Find where the given text appears and provide that cell's center as (x, y) coordinate. 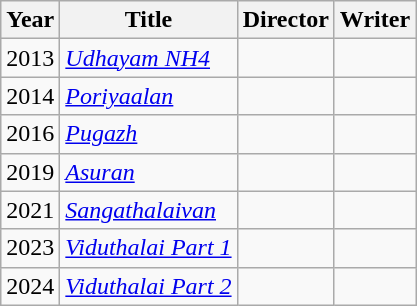
Asuran (148, 172)
Viduthalai Part 2 (148, 286)
Writer (374, 20)
2019 (30, 172)
2021 (30, 210)
Director (286, 20)
2014 (30, 96)
Pugazh (148, 134)
Udhayam NH4 (148, 58)
2016 (30, 134)
2024 (30, 286)
Year (30, 20)
Viduthalai Part 1 (148, 248)
2023 (30, 248)
2013 (30, 58)
Poriyaalan (148, 96)
Sangathalaivan (148, 210)
Title (148, 20)
